Provide the [x, y] coordinate of the cell's center where the given text is located.  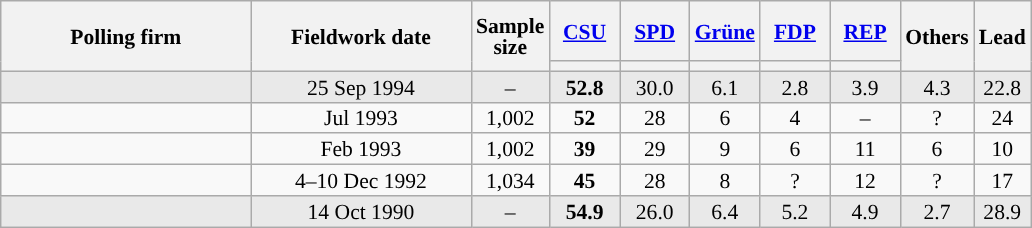
22.8 [1002, 86]
1,034 [510, 180]
14 Oct 1990 [361, 212]
52.8 [584, 86]
2.7 [937, 212]
4 [795, 118]
4–10 Dec 1992 [361, 180]
REP [865, 31]
Samplesize [510, 36]
54.9 [584, 212]
Lead [1002, 36]
Jul 1993 [361, 118]
11 [865, 150]
10 [1002, 150]
45 [584, 180]
Feb 1993 [361, 150]
52 [584, 118]
5.2 [795, 212]
2.8 [795, 86]
4.3 [937, 86]
Grüne [725, 31]
24 [1002, 118]
26.0 [655, 212]
6.1 [725, 86]
30.0 [655, 86]
Fieldwork date [361, 36]
FDP [795, 31]
Others [937, 36]
28.9 [1002, 212]
25 Sep 1994 [361, 86]
3.9 [865, 86]
17 [1002, 180]
4.9 [865, 212]
Polling firm [126, 36]
6.4 [725, 212]
29 [655, 150]
8 [725, 180]
39 [584, 150]
9 [725, 150]
12 [865, 180]
CSU [584, 31]
SPD [655, 31]
